Scan for the cell matching the given text and deliver its [x, y] coordinate at center. 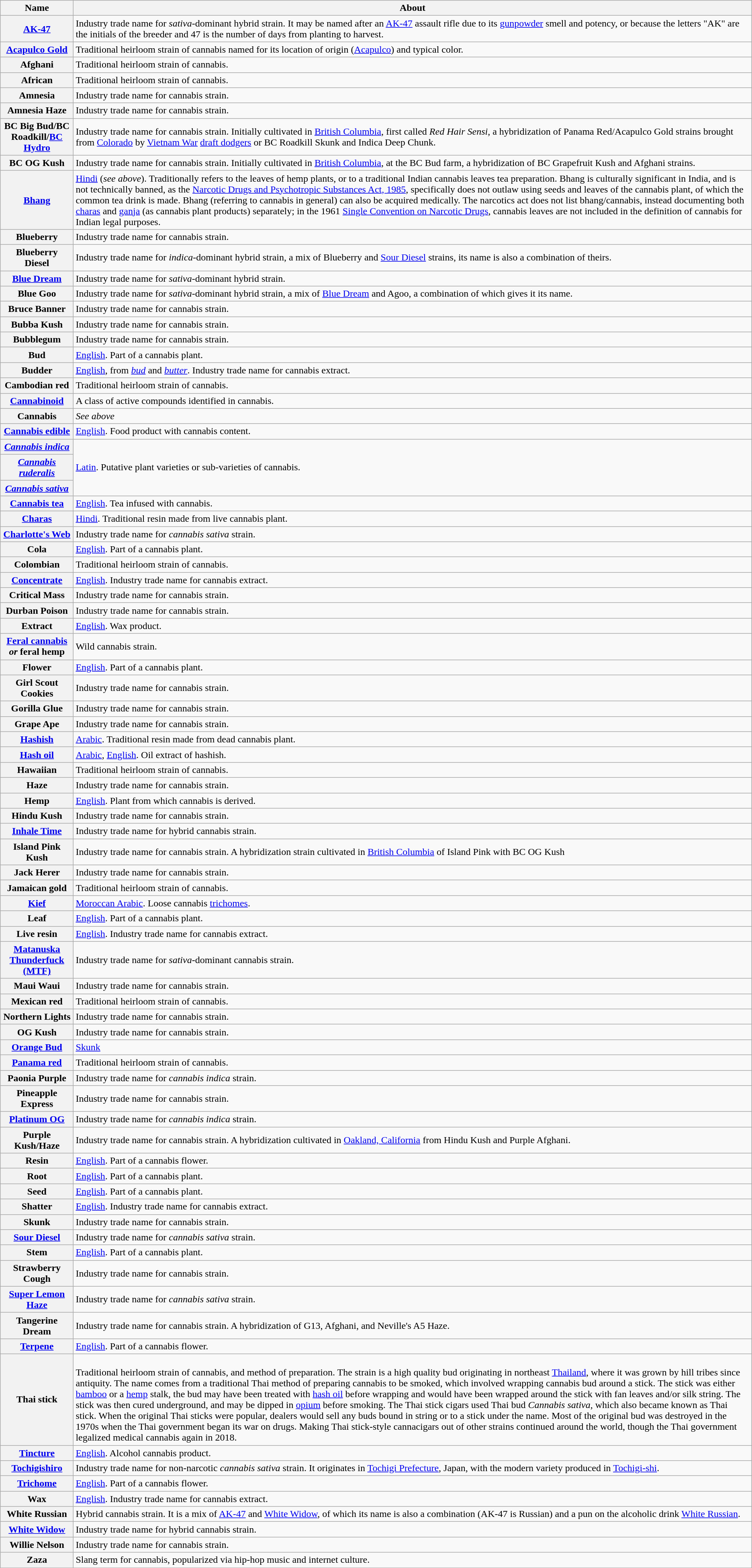
Seed [37, 1191]
Cannabis indica [37, 447]
Sour Diesel [37, 1237]
English, from bud and butter. Industry trade name for cannabis extract. [413, 370]
Bubba Kush [37, 324]
Arabic, English. Oil extract of hashish. [413, 754]
Extract [37, 626]
Purple Kush/Haze [37, 1140]
Panama red [37, 1062]
Mexican red [37, 1001]
Terpene [37, 1346]
Budder [37, 370]
Jack Herer [37, 873]
Matanuska Thunderfuck (MTF) [37, 960]
Island Pink Kush [37, 852]
Super Lemon Haze [37, 1299]
White Russian [37, 1514]
OG Kush [37, 1032]
Industry trade name for cannabis strain. A hybridization strain cultivated in British Columbia of Island Pink with BC OG Kush [413, 852]
Haze [37, 785]
English. Alcohol cannabis product. [413, 1453]
Charas [37, 519]
A class of active compounds identified in cannabis. [413, 401]
Bubblegum [37, 340]
Jamaican gold [37, 888]
Kief [37, 903]
Critical Mass [37, 595]
Bhang [37, 200]
Industry trade name for sativa-dominant cannabis strain. [413, 960]
Flower [37, 667]
Northern Lights [37, 1017]
Cannabis [37, 416]
Wild cannabis strain. [413, 646]
Root [37, 1176]
Cannabis tea [37, 503]
Tangerine Dream [37, 1326]
Feral cannabis or feral hemp [37, 646]
Cambodian red [37, 385]
Willie Nelson [37, 1545]
Industry trade name for sativa-dominant hybrid strain, a mix of Blue Dream and Agoo, a combination of which gives it its name. [413, 294]
Shatter [37, 1207]
Inhale Time [37, 831]
Bud [37, 355]
Industry trade name for indica-dominant hybrid strain, a mix of Blueberry and Sour Diesel strains, its name is also a combination of theirs. [413, 257]
Tincture [37, 1453]
Hemp [37, 800]
BC OG Kush [37, 163]
Concentrate [37, 580]
Hindu Kush [37, 816]
Platinum OG [37, 1119]
English. Plant from which cannabis is derived. [413, 800]
Cannabinoid [37, 401]
Thai stick [37, 1400]
Amnesia Haze [37, 111]
AK-47 [37, 29]
Gorilla Glue [37, 709]
Colombian [37, 565]
Industry trade name for cannabis strain. A hybridization cultivated in Oakland, California from Hindu Kush and Purple Afghani. [413, 1140]
BC Big Bud/BC Roadkill/BC Hydro [37, 137]
Industry trade name for sativa-dominant hybrid strain. [413, 279]
Live resin [37, 934]
African [37, 80]
Trichome [37, 1484]
English. Tea infused with cannabis. [413, 503]
Cannabis sativa [37, 488]
Charlotte's Web [37, 534]
Arabic. Traditional resin made from dead cannabis plant. [413, 739]
Paonia Purple [37, 1078]
Industry trade name for cannabis strain. A hybridization of G13, Afghani, and Neville's A5 Haze. [413, 1326]
Latin. Putative plant varieties or sub-varieties of cannabis. [413, 467]
Bruce Banner [37, 309]
Zaza [37, 1560]
Durban Poison [37, 611]
Resin [37, 1161]
Hindi. Traditional resin made from live cannabis plant. [413, 519]
Hashish [37, 739]
Moroccan Arabic. Loose cannabis trichomes. [413, 903]
Acapulco Gold [37, 49]
Name [37, 8]
About [413, 8]
Grape Ape [37, 724]
Orange Bud [37, 1047]
Blueberry Diesel [37, 257]
Cannabis edible [37, 431]
Traditional heirloom strain of cannabis named for its location of origin (Acapulco) and typical color. [413, 49]
English. Food product with cannabis content. [413, 431]
Strawberry Cough [37, 1273]
Girl Scout Cookies [37, 688]
Tochigishiro [37, 1468]
White Widow [37, 1529]
Pineapple Express [37, 1099]
Leaf [37, 918]
Amnesia [37, 95]
Cannabis ruderalis [37, 467]
Wax [37, 1499]
Blue Dream [37, 279]
Afghani [37, 65]
Stem [37, 1252]
Blueberry [37, 237]
Hawaiian [37, 770]
See above [413, 416]
Hash oil [37, 754]
Slang term for cannabis, popularized via hip-hop music and internet culture. [413, 1560]
Cola [37, 549]
Blue Goo [37, 294]
Maui Waui [37, 986]
English. Wax product. [413, 626]
